Return the [x, y] coordinate for the center point of the cell that contains the specified text.  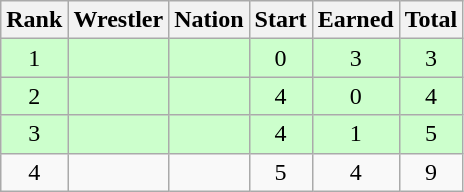
2 [34, 96]
Wrestler [118, 20]
Start [280, 20]
Rank [34, 20]
Total [431, 20]
Nation [209, 20]
9 [431, 172]
Earned [356, 20]
